Pinpoint the cell where the given text exists, returning its (X, Y) midpoint coordinate. 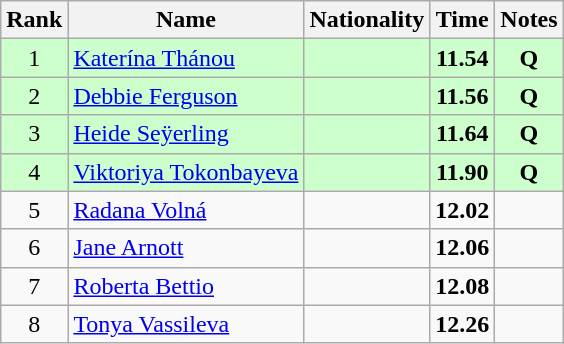
Heide Seÿerling (186, 134)
12.06 (462, 248)
11.54 (462, 58)
4 (34, 172)
Tonya Vassileva (186, 324)
Radana Volná (186, 210)
Name (186, 20)
Roberta Bettio (186, 286)
8 (34, 324)
11.56 (462, 96)
Katerína Thánou (186, 58)
2 (34, 96)
12.26 (462, 324)
11.64 (462, 134)
Viktoriya Tokonbayeva (186, 172)
3 (34, 134)
Debbie Ferguson (186, 96)
6 (34, 248)
Time (462, 20)
12.08 (462, 286)
7 (34, 286)
1 (34, 58)
Notes (529, 20)
11.90 (462, 172)
12.02 (462, 210)
Rank (34, 20)
Nationality (367, 20)
Jane Arnott (186, 248)
5 (34, 210)
